Detect which cell encompasses the target text, then output its (X, Y) center coordinate. 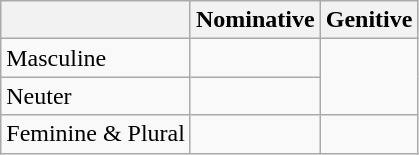
Masculine (96, 58)
Neuter (96, 96)
Nominative (255, 20)
Genitive (369, 20)
Feminine & Plural (96, 134)
